From the cell containing the given text, extract its center point as [x, y] coordinate. 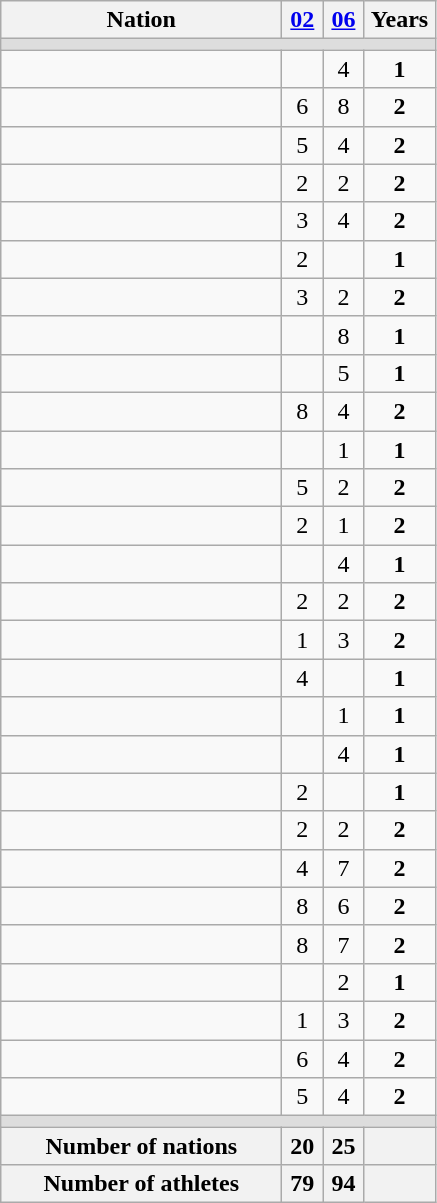
02 [302, 20]
Number of nations [142, 1146]
20 [302, 1146]
06 [344, 20]
79 [302, 1184]
Number of athletes [142, 1184]
Years [400, 20]
94 [344, 1184]
25 [344, 1146]
Nation [142, 20]
